Extract the (x, y) coordinate from the center of the cell holding the provided text.  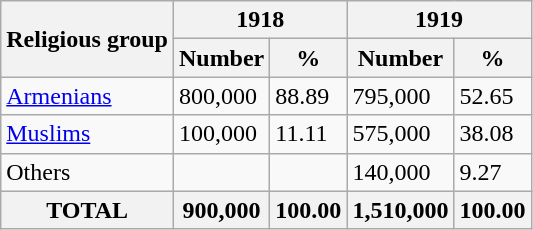
Others (88, 172)
140,000 (400, 172)
1918 (260, 20)
800,000 (221, 96)
11.11 (308, 134)
52.65 (492, 96)
1,510,000 (400, 210)
Muslims (88, 134)
1919 (439, 20)
100,000 (221, 134)
TOTAL (88, 210)
Religious group (88, 39)
9.27 (492, 172)
Armenians (88, 96)
38.08 (492, 134)
900,000 (221, 210)
575,000 (400, 134)
795,000 (400, 96)
88.89 (308, 96)
